Find where the given text appears and provide that cell's center as (x, y) coordinate. 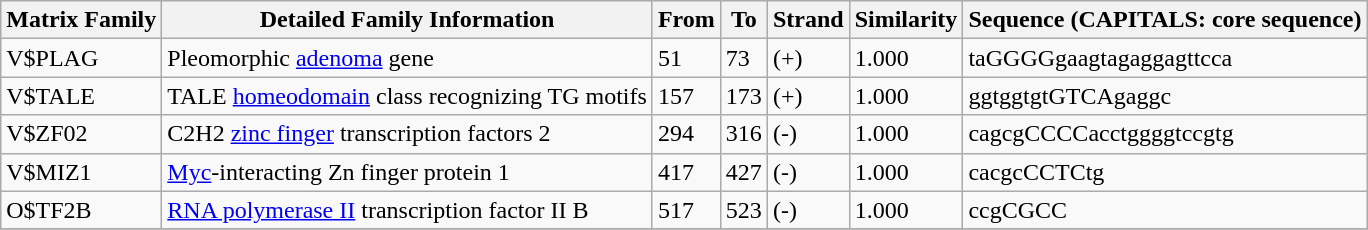
Sequence (CAPITALS: core sequence) (1165, 20)
From (686, 20)
cacgcCCTCtg (1165, 172)
Detailed Family Information (408, 20)
427 (744, 172)
73 (744, 58)
cagcgCCCCacctggggtccgtg (1165, 134)
C2H2 zinc finger transcription factors 2 (408, 134)
Matrix Family (82, 20)
V$ZF02 (82, 134)
Strand (808, 20)
294 (686, 134)
V$MIZ1 (82, 172)
523 (744, 210)
316 (744, 134)
Myc-interacting Zn finger protein 1 (408, 172)
ggtggtgtGTCAgaggc (1165, 96)
517 (686, 210)
taGGGGgaagtagaggagttcca (1165, 58)
157 (686, 96)
173 (744, 96)
51 (686, 58)
RNA polymerase II transcription factor II B (408, 210)
ccgCGCC (1165, 210)
Pleomorphic adenoma gene (408, 58)
V$PLAG (82, 58)
To (744, 20)
417 (686, 172)
V$TALE (82, 96)
O$TF2B (82, 210)
Similarity (906, 20)
TALE homeodomain class recognizing TG motifs (408, 96)
